For the text-containing cell, return its midpoint in (x, y) coordinate format. 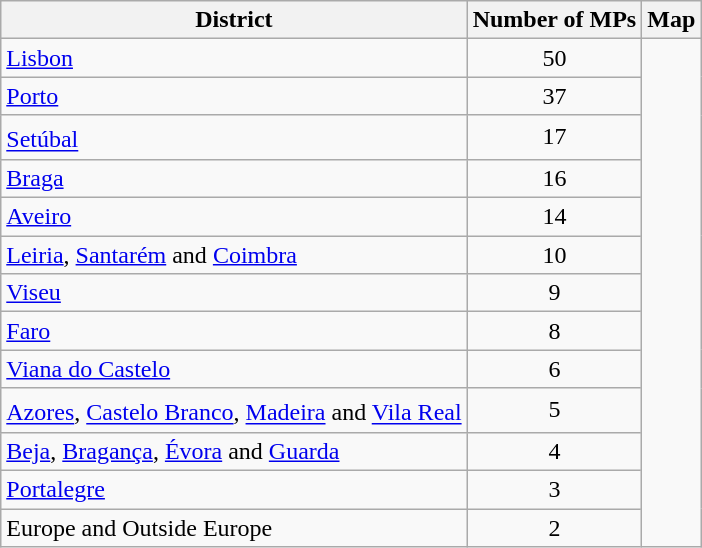
Lisbon (234, 58)
Setúbal (234, 138)
14 (554, 217)
5 (554, 410)
Porto (234, 96)
Braga (234, 178)
Aveiro (234, 217)
Leiria, Santarém and Coimbra (234, 255)
Europe and Outside Europe (234, 528)
Azores, Castelo Branco, Madeira and Vila Real (234, 410)
10 (554, 255)
4 (554, 451)
50 (554, 58)
Viseu (234, 293)
17 (554, 138)
2 (554, 528)
16 (554, 178)
8 (554, 331)
Number of MPs (554, 20)
3 (554, 489)
Viana do Castelo (234, 369)
Beja, Bragança, Évora and Guarda (234, 451)
6 (554, 369)
Map (672, 20)
District (234, 20)
Faro (234, 331)
37 (554, 96)
Portalegre (234, 489)
9 (554, 293)
